Return [X, Y] of the center of cell containing provided text 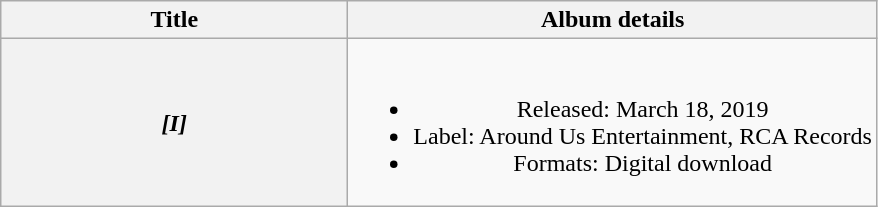
[I] [174, 122]
Released: March 18, 2019Label: Around Us Entertainment, RCA RecordsFormats: Digital download [613, 122]
Title [174, 20]
Album details [613, 20]
